From the cell containing the given text, extract its center point as [x, y] coordinate. 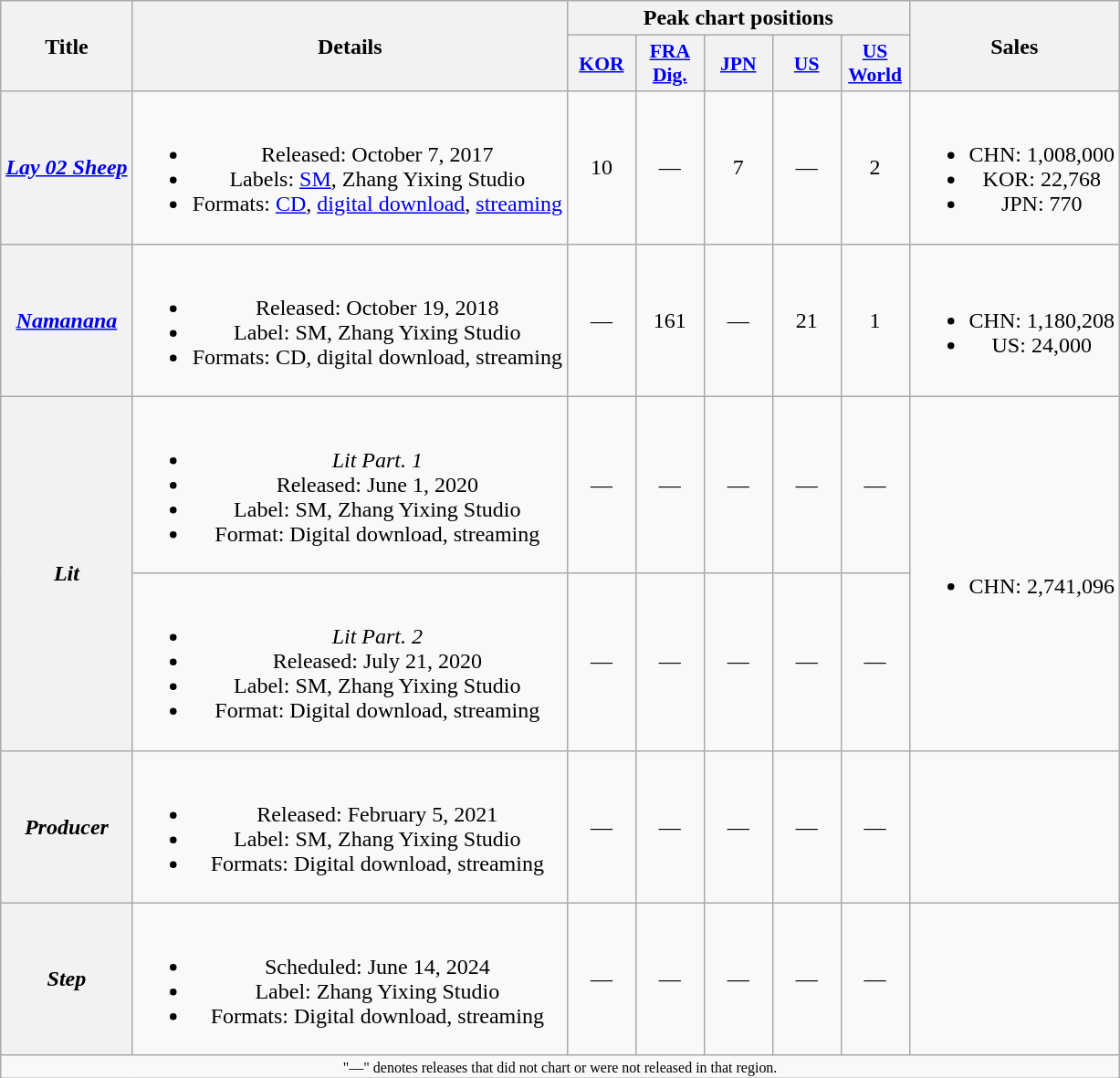
21 [807, 319]
Released: February 5, 2021Label: SM, Zhang Yixing StudioFormats: Digital download, streaming [350, 827]
CHN: 1,180,208 US: 24,000 [1014, 319]
US [807, 64]
JPN [738, 64]
KOR [601, 64]
Lit Part. 1Released: June 1, 2020Label: SM, Zhang Yixing StudioFormat: Digital download, streaming [350, 485]
Released: October 19, 2018Label: SM, Zhang Yixing StudioFormats: CD, digital download, streaming [350, 319]
Namanana [67, 319]
Lay 02 Sheep [67, 168]
FRA Dig. [670, 64]
"—" denotes releases that did not chart or were not released in that region. [560, 1066]
Lit Part. 2Released: July 21, 2020Label: SM, Zhang Yixing StudioFormat: Digital download, streaming [350, 662]
Details [350, 46]
CHN: 1,008,000 KOR: 22,768JPN: 770 [1014, 168]
Released: October 7, 2017Labels: SM, Zhang Yixing StudioFormats: CD, digital download, streaming [350, 168]
1 [874, 319]
CHN: 2,741,096 [1014, 573]
Sales [1014, 46]
Title [67, 46]
161 [670, 319]
Producer [67, 827]
Peak chart positions [738, 18]
7 [738, 168]
2 [874, 168]
USWorld [874, 64]
10 [601, 168]
Step [67, 979]
Scheduled: June 14, 2024Label: Zhang Yixing StudioFormats: Digital download, streaming [350, 979]
Lit [67, 573]
